Find where the given text appears and provide that cell's center as [x, y] coordinate. 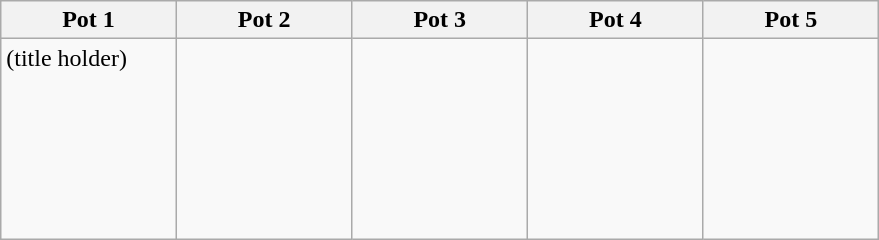
Pot 3 [440, 20]
Pot 4 [616, 20]
(title holder) [89, 139]
Pot 1 [89, 20]
Pot 5 [791, 20]
Pot 2 [264, 20]
